Scan for the cell matching the given text and deliver its (x, y) coordinate at center. 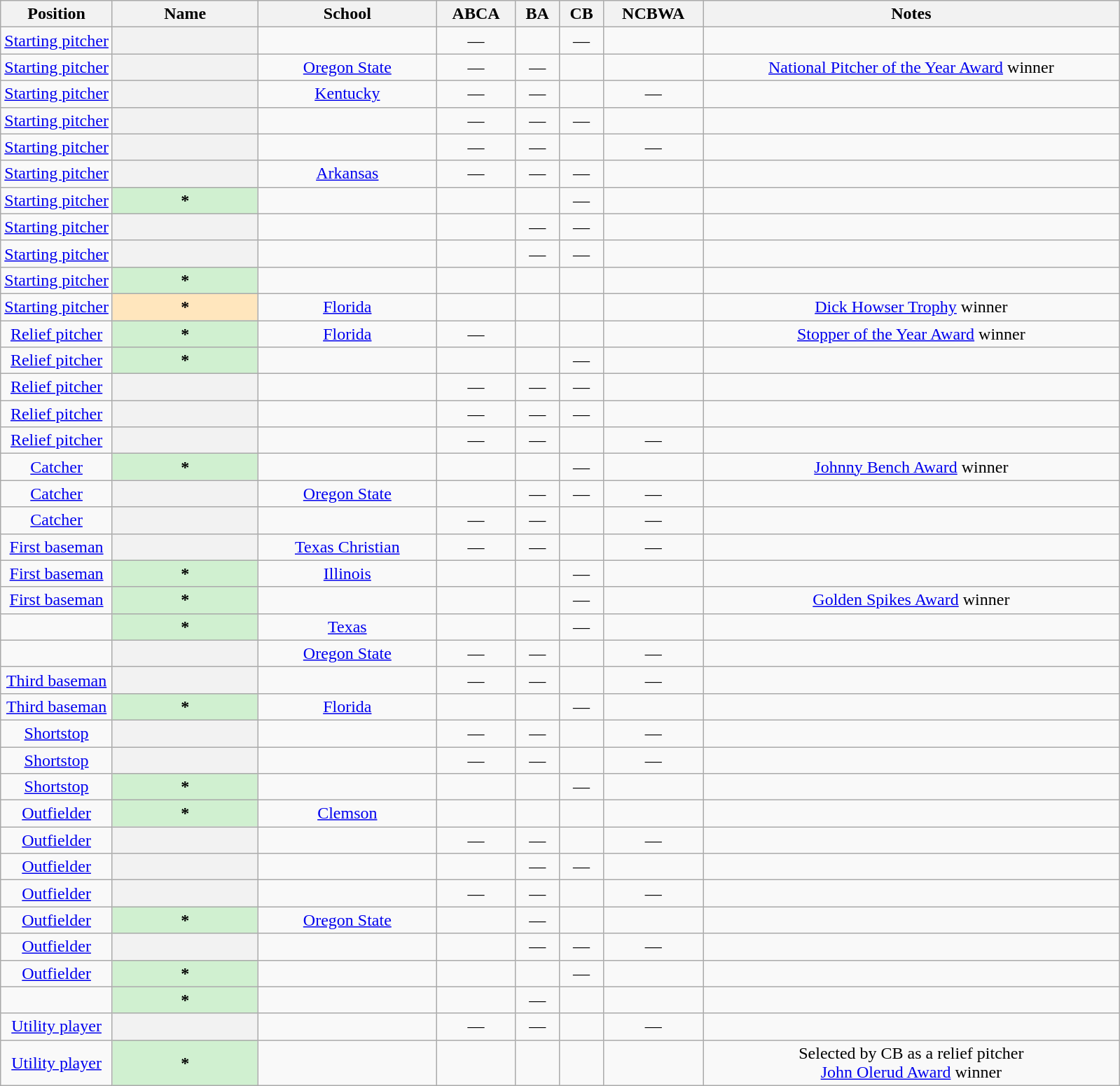
Selected by CB as a relief pitcherJohn Olerud Award winner (911, 1063)
Arkansas (347, 174)
Clemson (347, 814)
School (347, 14)
Stopper of the Year Award winner (911, 334)
National Pitcher of the Year Award winner (911, 67)
BA (538, 14)
Texas Christian (347, 547)
Notes (911, 14)
Kentucky (347, 94)
ABCA (476, 14)
CB (581, 14)
Golden Spikes Award winner (911, 600)
Illinois (347, 573)
NCBWA (654, 14)
Position (57, 14)
Johnny Bench Award winner (911, 467)
Texas (347, 627)
Dick Howser Trophy winner (911, 307)
Name (185, 14)
